Provide the (x, y) coordinate of the cell's center where the given text is located.  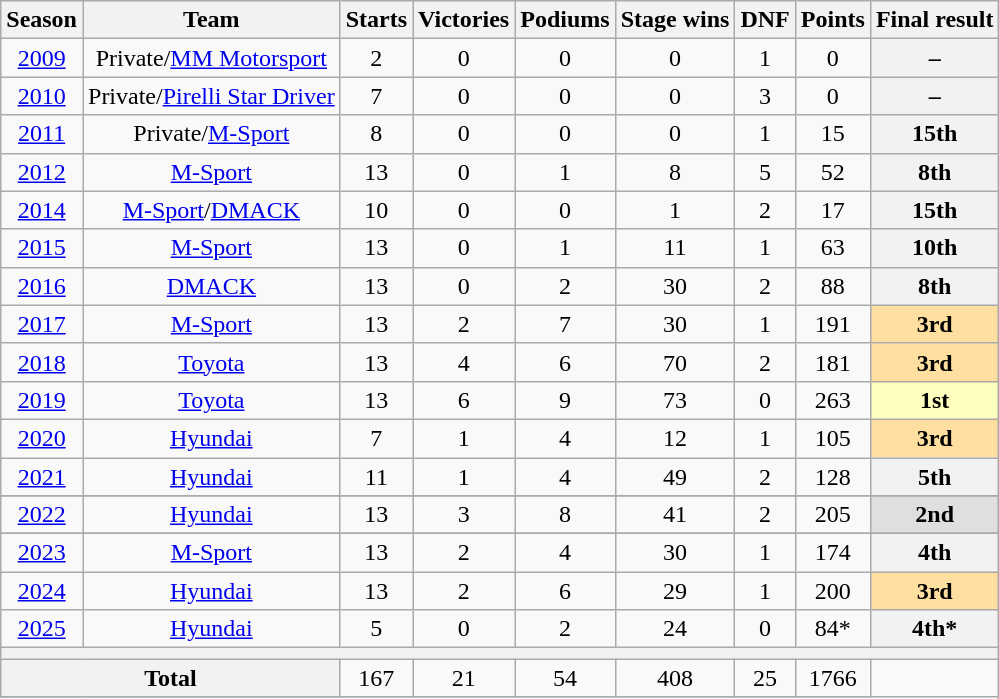
12 (675, 438)
2nd (934, 515)
25 (765, 678)
29 (675, 591)
70 (675, 362)
1st (934, 400)
DMACK (211, 286)
17 (832, 210)
41 (675, 515)
15 (832, 134)
191 (832, 324)
2014 (42, 210)
Private/M-Sport (211, 134)
DNF (765, 20)
Points (832, 20)
73 (675, 400)
2016 (42, 286)
181 (832, 362)
2021 (42, 477)
205 (832, 515)
24 (675, 629)
10th (934, 248)
Private/Pirelli Star Driver (211, 96)
54 (565, 678)
88 (832, 286)
2024 (42, 591)
49 (675, 477)
21 (464, 678)
128 (832, 477)
1766 (832, 678)
Private/MM Motorsport (211, 58)
2011 (42, 134)
Final result (934, 20)
174 (832, 553)
200 (832, 591)
Stage wins (675, 20)
52 (832, 172)
2022 (42, 515)
105 (832, 438)
10 (376, 210)
2012 (42, 172)
2018 (42, 362)
2025 (42, 629)
167 (376, 678)
M-Sport/DMACK (211, 210)
9 (565, 400)
2017 (42, 324)
408 (675, 678)
84* (832, 629)
Podiums (565, 20)
Total (170, 678)
263 (832, 400)
2009 (42, 58)
63 (832, 248)
4th (934, 553)
2015 (42, 248)
2020 (42, 438)
Victories (464, 20)
4th* (934, 629)
2010 (42, 96)
Team (211, 20)
Starts (376, 20)
2023 (42, 553)
2019 (42, 400)
5th (934, 477)
Season (42, 20)
